Return [x, y] of the center of cell containing provided text 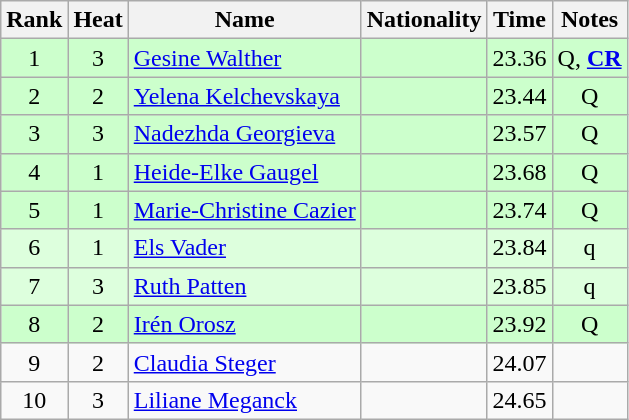
Rank [34, 20]
23.85 [520, 286]
24.65 [520, 400]
9 [34, 362]
Marie-Christine Cazier [244, 210]
8 [34, 324]
5 [34, 210]
23.84 [520, 248]
23.57 [520, 134]
Gesine Walther [244, 58]
Time [520, 20]
Nationality [424, 20]
23.68 [520, 172]
23.92 [520, 324]
24.07 [520, 362]
Ruth Patten [244, 286]
Nadezhda Georgieva [244, 134]
10 [34, 400]
Els Vader [244, 248]
Claudia Steger [244, 362]
Q, CR [590, 58]
Name [244, 20]
Yelena Kelchevskaya [244, 96]
Irén Orosz [244, 324]
23.74 [520, 210]
Heat [98, 20]
Liliane Meganck [244, 400]
23.44 [520, 96]
4 [34, 172]
6 [34, 248]
Notes [590, 20]
7 [34, 286]
Heide-Elke Gaugel [244, 172]
23.36 [520, 58]
